Search for the cell housing the specified text and yield its [x, y] center coordinate. 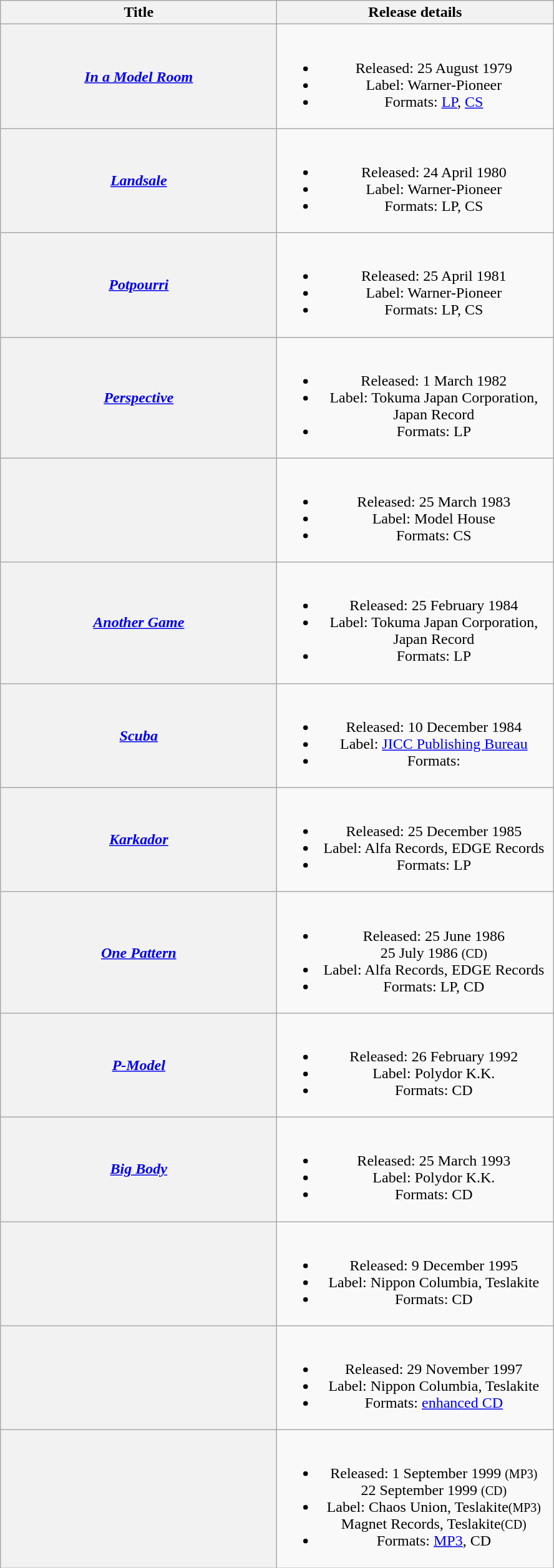
Landsale [138, 181]
Released: 1 September 1999 (MP3)22 September 1999 (CD)Label: Chaos Union, Teslakite(MP3)Magnet Records, Teslakite(CD)Formats: MP3, CD [415, 1499]
Potpourri [138, 285]
Released: 26 February 1992Label: Polydor K.K.Formats: CD [415, 1064]
One Pattern [138, 952]
Released: 25 August 1979Label: Warner-PioneerFormats: LP, CS [415, 76]
Released: 9 December 1995Label: Nippon Columbia, TeslakiteFormats: CD [415, 1274]
Title [138, 12]
In a Model Room [138, 76]
P-Model [138, 1064]
Released: 1 March 1982Label: Tokuma Japan Corporation, Japan RecordFormats: LP [415, 397]
Big Body [138, 1169]
Released: 10 December 1984Label: JICC Publishing BureauFormats: [415, 735]
Released: 25 February 1984Label: Tokuma Japan Corporation, Japan RecordFormats: LP [415, 623]
Perspective [138, 397]
Karkador [138, 840]
Released: 25 March 1993Label: Polydor K.K.Formats: CD [415, 1169]
Another Game [138, 623]
Scuba [138, 735]
Released: 25 April 1981Label: Warner-PioneerFormats: LP, CS [415, 285]
Released: 25 December 1985Label: Alfa Records, EDGE RecordsFormats: LP [415, 840]
Released: 25 March 1983Label: Model HouseFormats: CS [415, 510]
Release details [415, 12]
Released: 24 April 1980Label: Warner-PioneerFormats: LP, CS [415, 181]
Released: 25 June 198625 July 1986 (CD)Label: Alfa Records, EDGE RecordsFormats: LP, CD [415, 952]
Released: 29 November 1997Label: Nippon Columbia, TeslakiteFormats: enhanced CD [415, 1378]
